Scan for the cell matching the given text and deliver its [x, y] coordinate at center. 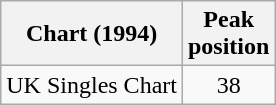
38 [228, 85]
UK Singles Chart [92, 85]
Chart (1994) [92, 34]
Peakposition [228, 34]
